Pinpoint the cell where the given text exists, returning its [x, y] midpoint coordinate. 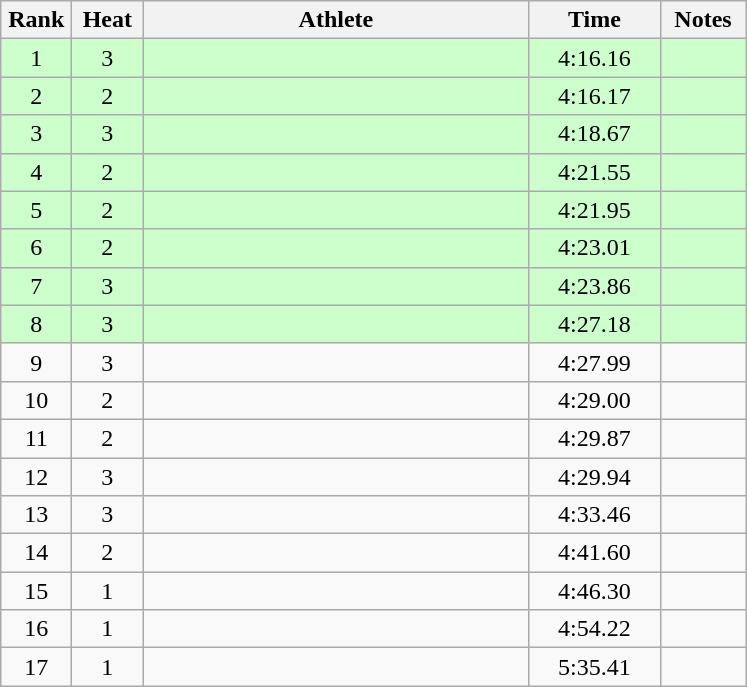
4:29.00 [594, 400]
Notes [703, 20]
5:35.41 [594, 667]
4:33.46 [594, 515]
4:16.17 [594, 96]
4:27.99 [594, 362]
4:29.87 [594, 438]
8 [36, 324]
Rank [36, 20]
11 [36, 438]
Time [594, 20]
Athlete [336, 20]
4:46.30 [594, 591]
4:54.22 [594, 629]
4:16.16 [594, 58]
14 [36, 553]
4:23.01 [594, 248]
6 [36, 248]
4:21.95 [594, 210]
15 [36, 591]
4:41.60 [594, 553]
7 [36, 286]
Heat [108, 20]
16 [36, 629]
5 [36, 210]
4:18.67 [594, 134]
4:23.86 [594, 286]
4:21.55 [594, 172]
4:27.18 [594, 324]
4 [36, 172]
4:29.94 [594, 477]
9 [36, 362]
17 [36, 667]
10 [36, 400]
13 [36, 515]
12 [36, 477]
